Find where the given text appears and provide that cell's center as (X, Y) coordinate. 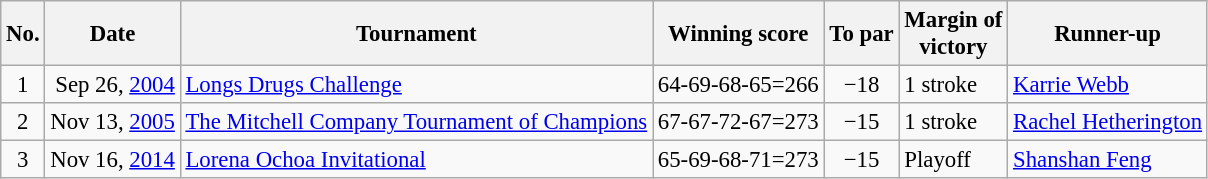
Tournament (416, 34)
Nov 13, 2005 (112, 122)
Rachel Hetherington (1108, 122)
The Mitchell Company Tournament of Champions (416, 122)
Sep 26, 2004 (112, 85)
65-69-68-71=273 (738, 160)
Date (112, 34)
Margin ofvictory (954, 34)
Shanshan Feng (1108, 160)
67-67-72-67=273 (738, 122)
Karrie Webb (1108, 85)
To par (862, 34)
Playoff (954, 160)
Winning score (738, 34)
No. (23, 34)
1 (23, 85)
Longs Drugs Challenge (416, 85)
Runner-up (1108, 34)
64-69-68-65=266 (738, 85)
3 (23, 160)
Lorena Ochoa Invitational (416, 160)
2 (23, 122)
−18 (862, 85)
Nov 16, 2014 (112, 160)
